Output the (X, Y) coordinate of the center of the cell containing the given text.  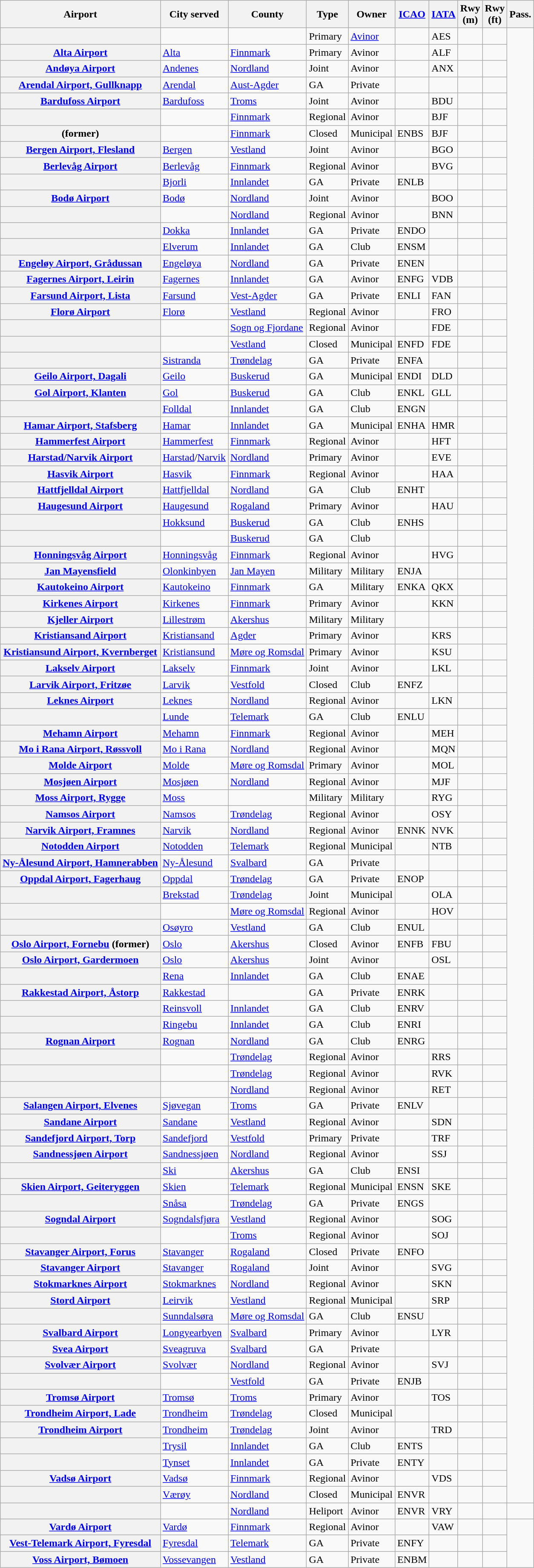
Rognan (194, 1041)
ICAO (412, 14)
Alta (194, 52)
ENKA (412, 587)
Lunde (194, 717)
Fagernes Airport, Leirin (80, 279)
Bergen Airport, Flesland (80, 149)
HFT (444, 441)
Type (327, 14)
MOL (444, 765)
ENEN (412, 263)
ENLB (412, 182)
Andenes (194, 69)
Larvik Airport, Fritzøe (80, 684)
BGO (444, 149)
Sveagruva (194, 1349)
ENFO (412, 1251)
TRF (444, 1138)
SRP (444, 1300)
Florø Airport (80, 312)
Sistranda (194, 360)
Kirkenes (194, 603)
Kirkenes Airport (80, 603)
Elverum (194, 247)
Brekstad (194, 895)
RVK (444, 1073)
Honningsvåg (194, 555)
Sandane Airport (80, 1122)
ENNK (412, 830)
Bodø (194, 198)
ENDI (412, 376)
Sunndalsøra (194, 1316)
Oslo Airport, Fornebu (former) (80, 943)
Lakselv Airport (80, 668)
MJF (444, 782)
ENSN (412, 1187)
Narvik Airport, Framnes (80, 830)
ENGS (412, 1203)
Agder (267, 636)
Pass. (520, 14)
Molde (194, 765)
ENRK (412, 992)
MQN (444, 749)
Tromsø (194, 1397)
Engeløy Airport, Grådussan (80, 263)
Harstad/Narvik Airport (80, 457)
Rakkestad Airport, Åstorp (80, 992)
Fagernes (194, 279)
FAN (444, 295)
Stokmarknes (194, 1284)
Svalbard Airport (80, 1333)
Aust-Agder (267, 85)
LKL (444, 668)
RET (444, 1089)
HVG (444, 555)
AES (444, 36)
Vadsø (194, 1478)
OLA (444, 895)
KRS (444, 636)
Rwy(ft) (495, 14)
NVK (444, 830)
Vardø (194, 1527)
ENFY (412, 1543)
HOV (444, 911)
Ny-Ålesund (194, 863)
Jan Mayen (267, 571)
BVG (444, 166)
Sandnessjøen (194, 1154)
ALF (444, 52)
ENOP (412, 879)
Florø (194, 312)
Sandefjord Airport, Torp (80, 1138)
Mo i Rana (194, 749)
ENLU (412, 717)
Oppdal (194, 879)
Narvik (194, 830)
Rakkestad (194, 992)
Moss (194, 798)
Vadsø Airport (80, 1478)
ENLI (412, 295)
Hokksund (194, 522)
Reinsvoll (194, 1009)
Namsos Airport (80, 814)
Sandane (194, 1122)
KKN (444, 603)
Værøy (194, 1494)
Kristiansand Airport (80, 636)
Svea Airport (80, 1349)
Kjeller Airport (80, 619)
Vest-Telemark Airport, Fyresdal (80, 1543)
Gol (194, 393)
Bodø Airport (80, 198)
GLL (444, 393)
Molde Airport (80, 765)
Osøyro (194, 927)
LYR (444, 1333)
County (267, 14)
QKX (444, 587)
Sjøvegan (194, 1106)
Lillestrøm (194, 619)
Berlevåg (194, 166)
Namsos (194, 814)
Stavanger Airport (80, 1268)
SOG (444, 1219)
FRO (444, 312)
ENFA (412, 360)
ENUL (412, 927)
Hasvik (194, 474)
Sogndalsfjøra (194, 1219)
VRY (444, 1511)
Kautokeino (194, 587)
Folldal (194, 409)
Mo i Rana Airport, Røssvoll (80, 749)
SDN (444, 1122)
BDU (444, 101)
ENTS (412, 1446)
OSL (444, 960)
Berlevåg Airport (80, 166)
Hammerfest Airport (80, 441)
Stord Airport (80, 1300)
Geilo (194, 376)
City served (194, 14)
Svolvær Airport (80, 1365)
MEH (444, 733)
Ny-Ålesund Airport, Hamnerabben (80, 863)
KSU (444, 652)
Heliport (327, 1511)
VDB (444, 279)
ENBM (412, 1559)
Sandnessjøen Airport (80, 1154)
EVE (444, 457)
Sandefjord (194, 1138)
Voss Airport, Bømoen (80, 1559)
Ringebu (194, 1025)
OSY (444, 814)
Notodden (194, 846)
Lakselv (194, 668)
Vest-Agder (267, 295)
Andøya Airport (80, 69)
Haugesund (194, 506)
HAA (444, 474)
Engeløya (194, 263)
NTB (444, 846)
Svolvær (194, 1365)
Hamar (194, 425)
Bergen (194, 149)
ENRG (412, 1041)
Haugesund Airport (80, 506)
ENFG (412, 279)
Rwy(m) (470, 14)
Hattfjelldal (194, 490)
Harstad/Narvik (194, 457)
Sogn og Fjordane (267, 328)
ENSI (412, 1170)
Notodden Airport (80, 846)
Trondheim Airport, Lade (80, 1413)
ENTY (412, 1462)
Stavanger Airport, Forus (80, 1251)
Skien (194, 1187)
SSJ (444, 1154)
Bjorli (194, 182)
Kautokeino Airport (80, 587)
Rognan Airport (80, 1041)
Vardø Airport (80, 1527)
Sogndal Airport (80, 1219)
ENDO (412, 231)
Mosjøen Airport (80, 782)
SKN (444, 1284)
Salangen Airport, Elvenes (80, 1106)
Geilo Airport, Dagali (80, 376)
Honningsvåg Airport (80, 555)
Skien Airport, Geiteryggen (80, 1187)
Mosjøen (194, 782)
Arendal Airport, Gullknapp (80, 85)
BNN (444, 214)
Farsund (194, 295)
Moss Airport, Rygge (80, 798)
Gol Airport, Klanten (80, 393)
IATA (444, 14)
RYG (444, 798)
Oslo Airport, Gardermoen (80, 960)
Bardufoss (194, 101)
Dokka (194, 231)
Hammerfest (194, 441)
Tromsø Airport (80, 1397)
ENJA (412, 571)
HAU (444, 506)
Owner (372, 14)
ANX (444, 69)
ENHT (412, 490)
ENHA (412, 425)
Fyresdal (194, 1543)
ENGN (412, 409)
Kristiansund Airport, Kvernberget (80, 652)
Hattfjelldal Airport (80, 490)
ENLV (412, 1106)
Oppdal Airport, Fagerhaug (80, 879)
Mehamn (194, 733)
ENBS (412, 133)
ENSM (412, 247)
Hamar Airport, Stafsberg (80, 425)
ENAE (412, 976)
Ski (194, 1170)
Vossevangen (194, 1559)
VDS (444, 1478)
SVJ (444, 1365)
Snåsa (194, 1203)
ENKL (412, 393)
Trondheim Airport (80, 1430)
SOJ (444, 1235)
DLD (444, 376)
Jan Mayensfield (80, 571)
Longyearbyen (194, 1333)
Arendal (194, 85)
FBU (444, 943)
ENSU (412, 1316)
Rena (194, 976)
ENFZ (412, 684)
Larvik (194, 684)
HMR (444, 425)
LKN (444, 700)
RRS (444, 1057)
(former) (80, 133)
Leirvik (194, 1300)
Mehamn Airport (80, 733)
Trysil (194, 1446)
Hasvik Airport (80, 474)
ENRI (412, 1025)
ENFB (412, 943)
ENJB (412, 1381)
Bardufoss Airport (80, 101)
Olonkinbyen (194, 571)
ENRV (412, 1009)
Airport (80, 14)
Leknes Airport (80, 700)
VAW (444, 1527)
Alta Airport (80, 52)
TRD (444, 1430)
ENFD (412, 344)
SKE (444, 1187)
BOO (444, 198)
Kristiansand (194, 636)
SVG (444, 1268)
Tynset (194, 1462)
TOS (444, 1397)
Leknes (194, 700)
Stokmarknes Airport (80, 1284)
ENHS (412, 522)
Kristiansund (194, 652)
Farsund Airport, Lista (80, 295)
